Find where the given text appears and provide that cell's center as (X, Y) coordinate. 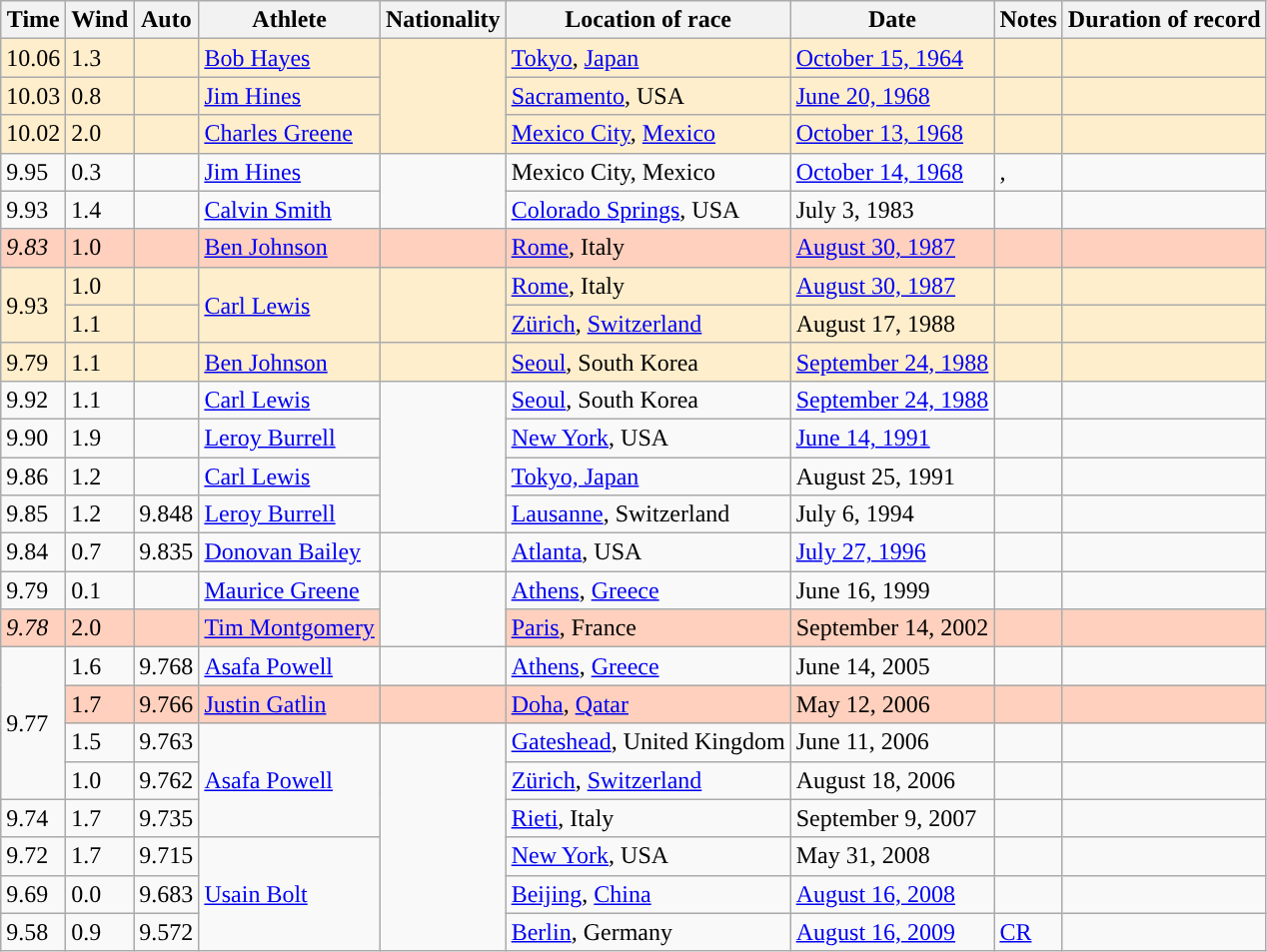
9.77 (34, 723)
Beijing, China (647, 894)
Nationality (443, 20)
August 16, 2009 (892, 932)
9.95 (34, 172)
Bob Hayes (290, 58)
9.92 (34, 400)
9.763 (166, 742)
9.86 (34, 476)
June 20, 1968 (892, 96)
Athlete (290, 20)
9.58 (34, 932)
9.715 (166, 856)
CR (1028, 932)
9.72 (34, 856)
September 14, 2002 (892, 628)
Date (892, 20)
1.3 (100, 58)
Colorado Springs, USA (647, 210)
1.4 (100, 210)
Paris, France (647, 628)
Gateshead, United Kingdom (647, 742)
9.78 (34, 628)
July 6, 1994 (892, 514)
9.84 (34, 552)
9.85 (34, 514)
9.735 (166, 818)
Notes (1028, 20)
Usain Bolt (290, 894)
October 14, 1968 (892, 172)
August 16, 2008 (892, 894)
0.0 (100, 894)
9.74 (34, 818)
10.03 (34, 96)
Lausanne, Switzerland (647, 514)
0.7 (100, 552)
9.683 (166, 894)
July 27, 1996 (892, 552)
June 11, 2006 (892, 742)
Wind (100, 20)
August 25, 1991 (892, 476)
0.8 (100, 96)
9.69 (34, 894)
June 16, 1999 (892, 590)
9.90 (34, 438)
10.06 (34, 58)
October 15, 1964 (892, 58)
August 17, 1988 (892, 324)
Duration of record (1164, 20)
July 3, 1983 (892, 210)
1.5 (100, 742)
0.1 (100, 590)
Time (34, 20)
9.572 (166, 932)
Rieti, Italy (647, 818)
May 12, 2006 (892, 704)
September 9, 2007 (892, 818)
9.766 (166, 704)
0.3 (100, 172)
9.762 (166, 780)
June 14, 1991 (892, 438)
Maurice Greene (290, 590)
May 31, 2008 (892, 856)
Calvin Smith (290, 210)
June 14, 2005 (892, 666)
October 13, 1968 (892, 134)
Atlanta, USA (647, 552)
1.6 (100, 666)
Location of race (647, 20)
Berlin, Germany (647, 932)
Sacramento, USA (647, 96)
9.768 (166, 666)
Doha, Qatar (647, 704)
0.9 (100, 932)
9.835 (166, 552)
1.9 (100, 438)
Donovan Bailey (290, 552)
Justin Gatlin (290, 704)
Auto (166, 20)
, (1028, 172)
August 18, 2006 (892, 780)
Tim Montgomery (290, 628)
9.83 (34, 248)
10.02 (34, 134)
Charles Greene (290, 134)
9.848 (166, 514)
